Search for the cell housing the specified text and yield its (X, Y) center coordinate. 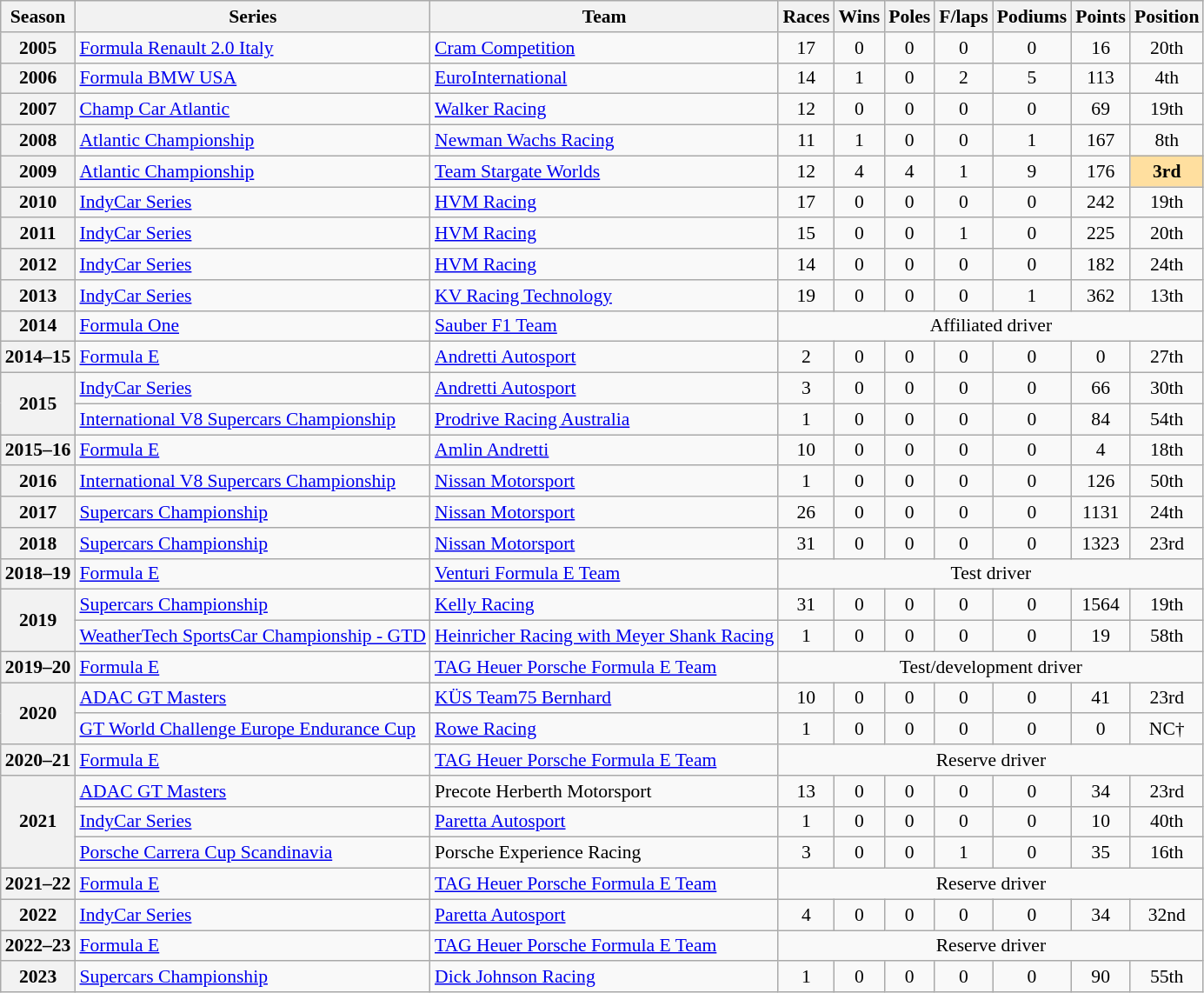
Precote Herberth Motorsport (604, 791)
2012 (38, 264)
2008 (38, 141)
2017 (38, 512)
Team (604, 17)
1323 (1101, 543)
26 (806, 512)
2016 (38, 482)
30th (1167, 389)
2020–21 (38, 760)
WeatherTech SportsCar Championship - GTD (252, 636)
2015–16 (38, 450)
69 (1101, 110)
2018 (38, 543)
2020 (38, 713)
Venturi Formula E Team (604, 574)
2009 (38, 171)
Porsche Carrera Cup Scandinavia (252, 853)
362 (1101, 296)
2015 (38, 403)
2021 (38, 823)
KÜS Team75 Bernhard (604, 698)
66 (1101, 389)
Porsche Experience Racing (604, 853)
113 (1101, 78)
15 (806, 234)
Walker Racing (604, 110)
Wins (859, 17)
Podiums (1033, 17)
Amlin Andretti (604, 450)
126 (1101, 482)
32nd (1167, 915)
2019 (38, 621)
Season (38, 17)
2013 (38, 296)
182 (1101, 264)
8th (1167, 141)
Formula Renault 2.0 Italy (252, 48)
Points (1101, 17)
Races (806, 17)
3rd (1167, 171)
176 (1101, 171)
55th (1167, 977)
16 (1101, 48)
2007 (38, 110)
2023 (38, 977)
2021–22 (38, 884)
90 (1101, 977)
Poles (909, 17)
41 (1101, 698)
EuroInternational (604, 78)
Cram Competition (604, 48)
NC† (1167, 730)
2005 (38, 48)
167 (1101, 141)
242 (1101, 203)
4th (1167, 78)
Team Stargate Worlds (604, 171)
2022 (38, 915)
Sauber F1 Team (604, 326)
2014–15 (38, 357)
225 (1101, 234)
Affiliated driver (991, 326)
1131 (1101, 512)
Champ Car Atlantic (252, 110)
Formula One (252, 326)
F/laps (963, 17)
Series (252, 17)
Formula BMW USA (252, 78)
2014 (38, 326)
Newman Wachs Racing (604, 141)
13th (1167, 296)
Kelly Racing (604, 605)
35 (1101, 853)
2018–19 (38, 574)
13 (806, 791)
Heinricher Racing with Meyer Shank Racing (604, 636)
Test driver (991, 574)
KV Racing Technology (604, 296)
Position (1167, 17)
2022–23 (38, 946)
84 (1101, 419)
Rowe Racing (604, 730)
40th (1167, 822)
1564 (1101, 605)
Dick Johnson Racing (604, 977)
16th (1167, 853)
54th (1167, 419)
GT World Challenge Europe Endurance Cup (252, 730)
2006 (38, 78)
9 (1033, 171)
11 (806, 141)
18th (1167, 450)
50th (1167, 482)
Test/development driver (991, 667)
58th (1167, 636)
2011 (38, 234)
2019–20 (38, 667)
2010 (38, 203)
Prodrive Racing Australia (604, 419)
5 (1033, 78)
27th (1167, 357)
